Pinpoint the cell where the given text exists, returning its [X, Y] midpoint coordinate. 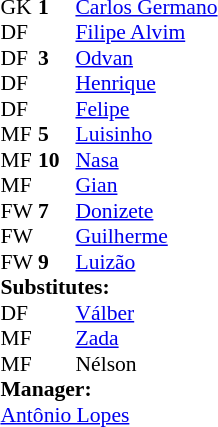
Manager: [108, 389]
Zada [146, 339]
3 [57, 58]
Substitutes: [108, 287]
5 [57, 135]
Felipe [146, 109]
Nasa [146, 160]
Filipe Alvim [146, 33]
Donizete [146, 211]
Nélson [146, 364]
Válber [146, 313]
Guilherme [146, 237]
10 [57, 160]
Gian [146, 185]
Henrique [146, 83]
9 [57, 262]
Odvan [146, 58]
7 [57, 211]
Luisinho [146, 135]
Luizão [146, 262]
